Search for the cell housing the specified text and yield its (x, y) center coordinate. 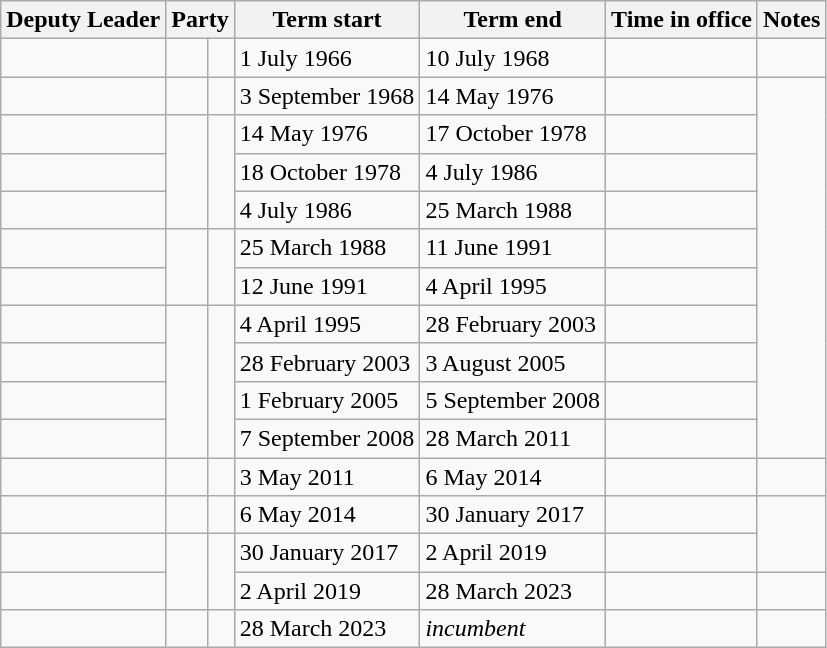
17 October 1978 (513, 134)
3 September 1968 (327, 96)
1 July 1966 (327, 58)
Time in office (682, 20)
1 February 2005 (327, 400)
Notes (791, 20)
5 September 2008 (513, 400)
3 August 2005 (513, 362)
Term start (327, 20)
10 July 1968 (513, 58)
Term end (513, 20)
3 May 2011 (327, 477)
18 October 1978 (327, 172)
Deputy Leader (84, 20)
incumbent (513, 629)
11 June 1991 (513, 248)
28 March 2011 (513, 438)
7 September 2008 (327, 438)
Party (200, 20)
12 June 1991 (327, 286)
